From the cell containing the given text, extract its center point as [X, Y] coordinate. 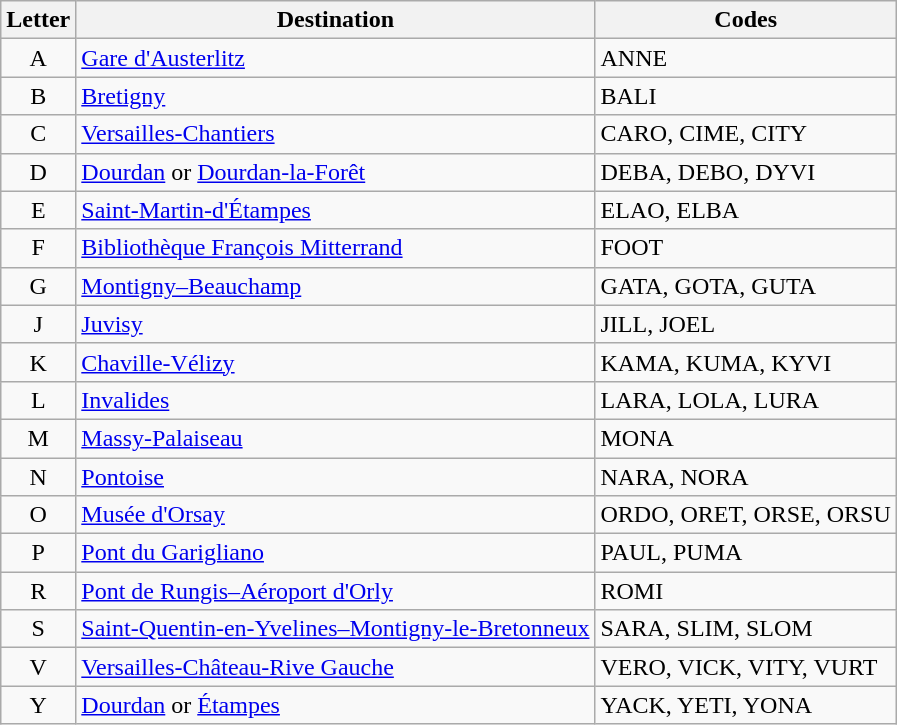
F [38, 248]
B [38, 96]
S [38, 629]
FOOT [746, 248]
LARA, LOLA, LURA [746, 400]
Gare d'Austerlitz [336, 58]
Codes [746, 20]
K [38, 362]
VERO, VICK, VITY, VURT [746, 667]
MONA [746, 438]
Destination [336, 20]
Pontoise [336, 477]
Chaville-Vélizy [336, 362]
O [38, 515]
L [38, 400]
Massy-Palaiseau [336, 438]
ANNE [746, 58]
DEBA, DEBO, DYVI [746, 172]
V [38, 667]
PAUL, PUMA [746, 553]
NARA, NORA [746, 477]
Dourdan or Dourdan-la-Forêt [336, 172]
M [38, 438]
P [38, 553]
ELAO, ELBA [746, 210]
Montigny–Beauchamp [336, 286]
JILL, JOEL [746, 324]
Versailles-Chantiers [336, 134]
G [38, 286]
KAMA, KUMA, KYVI [746, 362]
Musée d'Orsay [336, 515]
A [38, 58]
Bibliothèque François Mitterrand [336, 248]
Versailles-Château-Rive Gauche [336, 667]
R [38, 591]
ROMI [746, 591]
BALI [746, 96]
N [38, 477]
J [38, 324]
GATA, GOTA, GUTA [746, 286]
YACK, YETI, YONA [746, 705]
SARA, SLIM, SLOM [746, 629]
Pont du Garigliano [336, 553]
Invalides [336, 400]
Saint-Martin-d'Étampes [336, 210]
C [38, 134]
Dourdan or Étampes [336, 705]
Y [38, 705]
Saint-Quentin-en-Yvelines–Montigny-le-Bretonneux [336, 629]
Pont de Rungis–Aéroport d'Orly [336, 591]
D [38, 172]
Bretigny [336, 96]
E [38, 210]
ORDO, ORET, ORSE, ORSU [746, 515]
Letter [38, 20]
CARO, CIME, CITY [746, 134]
Juvisy [336, 324]
